Detect which cell encompasses the target text, then output its (X, Y) center coordinate. 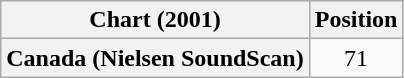
Position (356, 20)
71 (356, 58)
Chart (2001) (155, 20)
Canada (Nielsen SoundScan) (155, 58)
